Locate the cell with the specified text and output its (X, Y) center coordinate. 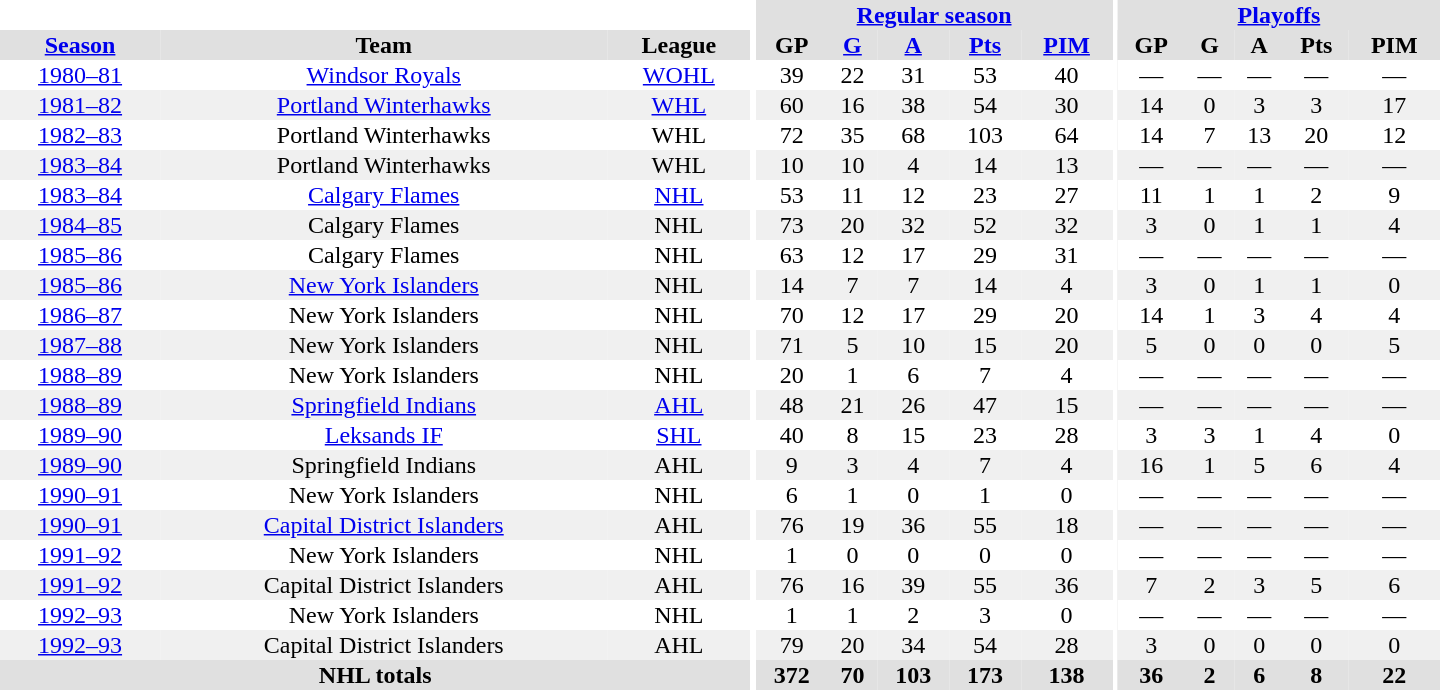
372 (792, 675)
Windsor Royals (384, 75)
1981–82 (80, 105)
63 (792, 255)
SHL (678, 435)
68 (913, 135)
NHL totals (375, 675)
48 (792, 405)
71 (792, 345)
38 (913, 105)
79 (792, 645)
34 (913, 645)
26 (913, 405)
18 (1066, 525)
35 (853, 135)
1984–85 (80, 225)
64 (1066, 135)
Regular season (934, 15)
27 (1066, 195)
47 (985, 405)
30 (1066, 105)
Season (80, 45)
1987–88 (80, 345)
73 (792, 225)
Team (384, 45)
72 (792, 135)
52 (985, 225)
19 (853, 525)
Playoffs (1279, 15)
1980–81 (80, 75)
Leksands IF (384, 435)
60 (792, 105)
21 (853, 405)
WOHL (678, 75)
173 (985, 675)
138 (1066, 675)
1986–87 (80, 315)
League (678, 45)
1982–83 (80, 135)
